Detect which cell encompasses the target text, then output its [X, Y] center coordinate. 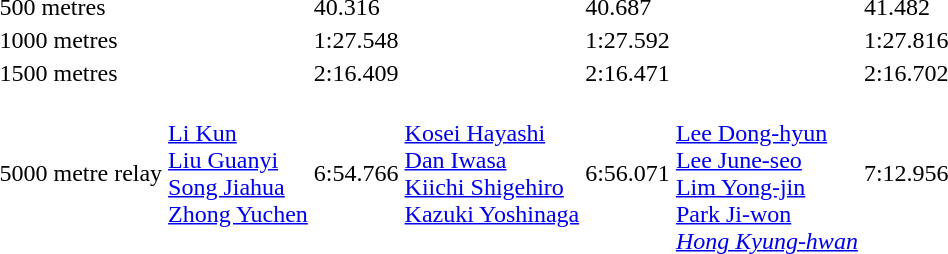
1:27.548 [356, 40]
2:16.471 [628, 73]
2:16.409 [356, 73]
1:27.592 [628, 40]
